Provide the [X, Y] coordinate of the cell's center where the given text is located.  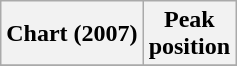
Chart (2007) [72, 34]
Peakposition [189, 34]
